Locate the cell with the specified text and output its (x, y) center coordinate. 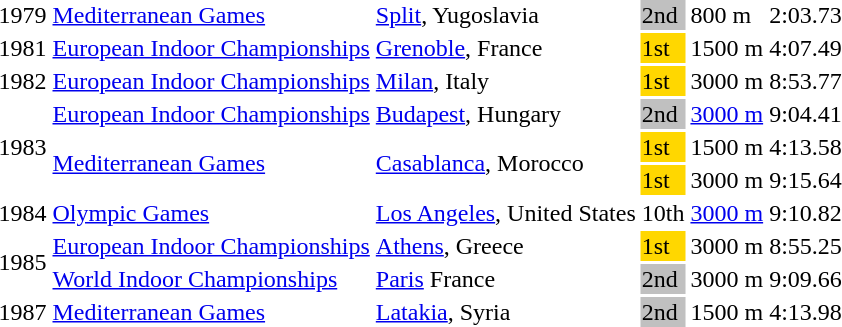
World Indoor Championships (211, 279)
800 m (727, 15)
Athens, Greece (506, 246)
Grenoble, France (506, 48)
Olympic Games (211, 213)
Los Angeles, United States (506, 213)
Paris France (506, 279)
10th (663, 213)
Split, Yugoslavia (506, 15)
Milan, Italy (506, 81)
Casablanca, Morocco (506, 164)
Latakia, Syria (506, 312)
Budapest, Hungary (506, 114)
